Scan for the cell matching the given text and deliver its [x, y] coordinate at center. 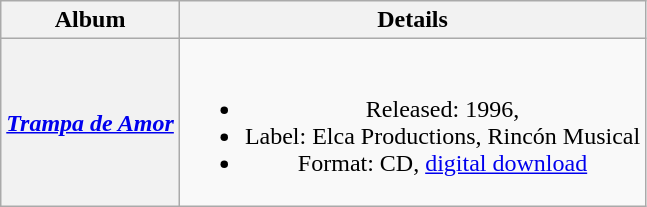
Album [90, 20]
Trampa de Amor [90, 122]
Details [412, 20]
Released: 1996,Label: Elca Productions, Rincón MusicalFormat: CD, digital download [412, 122]
